Find where the given text appears and provide that cell's center as [X, Y] coordinate. 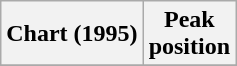
Chart (1995) [72, 34]
Peakposition [189, 34]
